Pinpoint the cell where the given text exists, returning its (X, Y) midpoint coordinate. 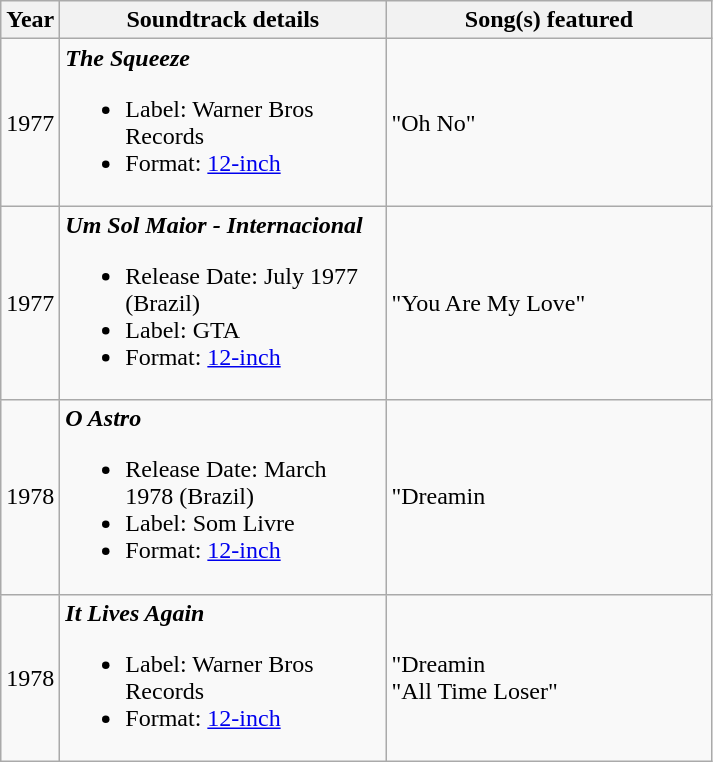
Soundtrack details (223, 20)
O AstroRelease Date: March 1978 (Brazil)Label: Som LivreFormat: 12-inch (223, 497)
"Dreamin (549, 497)
It Lives AgainLabel: Warner Bros RecordsFormat: 12-inch (223, 678)
"You Are My Love" (549, 303)
"Oh No" (549, 122)
"Dreamin"All Time Loser" (549, 678)
The SqueezeLabel: Warner Bros RecordsFormat: 12-inch (223, 122)
Year (30, 20)
Um Sol Maior - InternacionalRelease Date: July 1977 (Brazil)Label: GTAFormat: 12-inch (223, 303)
Song(s) featured (549, 20)
